Identify which cell holds the provided text, then report its [x, y] central coordinate. 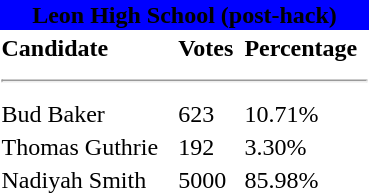
Bud Baker [87, 114]
10.71% [306, 114]
Percentage [306, 48]
Leon High School (post-hack) [184, 15]
623 [208, 114]
Candidate [87, 48]
Thomas Guthrie [87, 147]
192 [208, 147]
Votes [208, 48]
3.30% [306, 147]
